From the cell containing the given text, extract its center point as [x, y] coordinate. 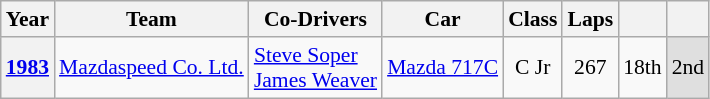
Team [152, 19]
Laps [590, 19]
Class [532, 19]
Steve Soper James Weaver [316, 68]
Mazda 717C [442, 68]
267 [590, 68]
18th [642, 68]
Co-Drivers [316, 19]
1983 [28, 68]
2nd [688, 68]
C Jr [532, 68]
Car [442, 19]
Year [28, 19]
Mazdaspeed Co. Ltd. [152, 68]
